Identify which cell holds the provided text, then report its [x, y] central coordinate. 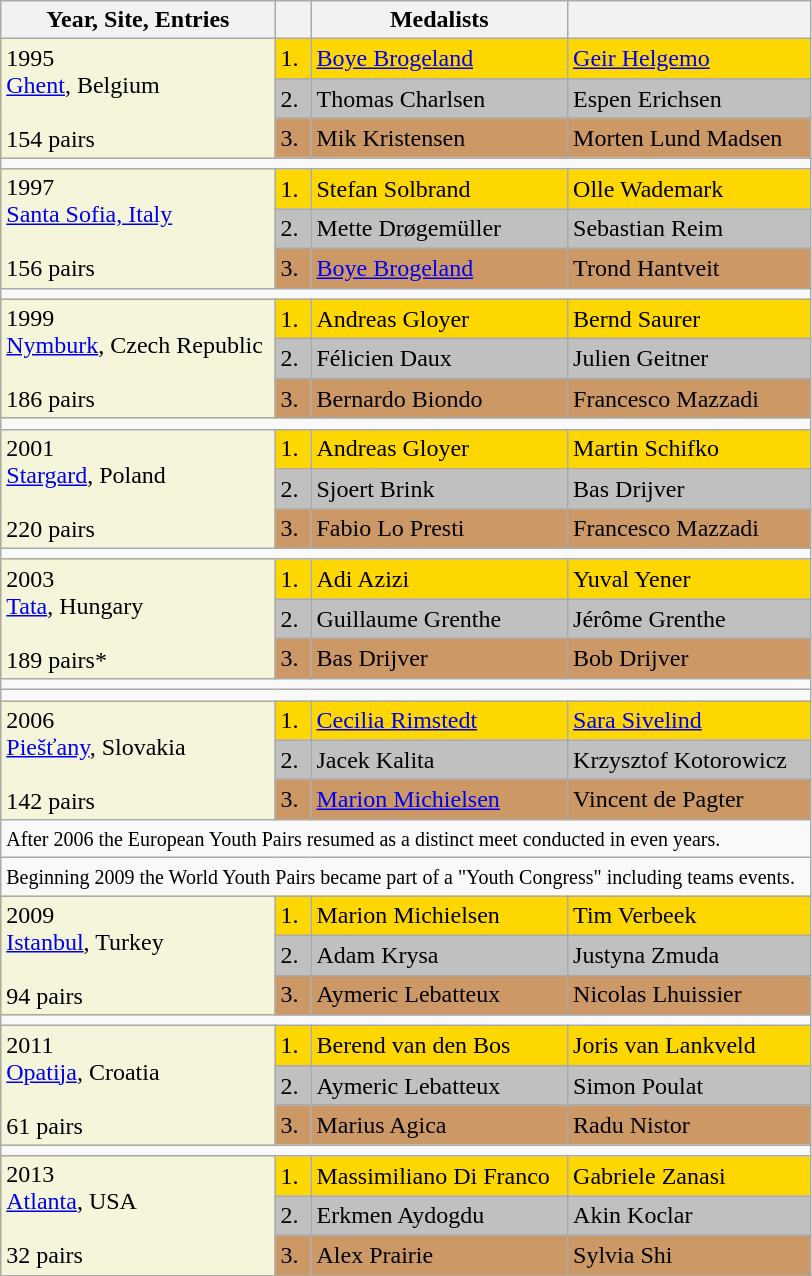
Trond Hantveit [690, 268]
2013Atlanta, USA 32 pairs [138, 1216]
Tim Verbeek [690, 916]
Stefan Solbrand [440, 189]
Simon Poulat [690, 1085]
Alex Prairie [440, 1255]
Gabriele Zanasi [690, 1176]
2009Istanbul, Turkey 94 pairs [138, 956]
2001Stargard, Poland 220 pairs [138, 488]
Bernd Saurer [690, 319]
Cecilia Rimstedt [440, 720]
Thomas Charlsen [440, 98]
Erkmen Aydogdu [440, 1216]
Jérôme Grenthe [690, 619]
Berend van den Bos [440, 1046]
Adam Krysa [440, 955]
Vincent de Pagter [690, 800]
Marius Agica [440, 1125]
Sylvia Shi [690, 1255]
2006Piešťany, Slovakia 142 pairs [138, 760]
Bob Drijver [690, 659]
Bernardo Biondo [440, 398]
Espen Erichsen [690, 98]
Medalists [440, 20]
Morten Lund Madsen [690, 138]
Sebastian Reim [690, 229]
Yuval Yener [690, 579]
Akin Koclar [690, 1216]
Year, Site, Entries [138, 20]
Geir Helgemo [690, 59]
Fabio Lo Presti [440, 529]
After 2006 the European Youth Pairs resumed as a distinct meet conducted in even years. [406, 839]
Radu Nistor [690, 1125]
Sjoert Brink [440, 489]
Massimiliano Di Franco [440, 1176]
Julien Geitner [690, 359]
Jacek Kalita [440, 760]
Martin Schifko [690, 449]
Adi Azizi [440, 579]
Krzysztof Kotorowicz [690, 760]
2003Tata, Hungary 189 pairs* [138, 618]
Sara Sivelind [690, 720]
Olle Wademark [690, 189]
Mette Drøgemüller [440, 229]
2011Opatija, Croatia 61 pairs [138, 1086]
1999Nymburk, Czech Republic 186 pairs [138, 358]
Justyna Zmuda [690, 955]
Joris van Lankveld [690, 1046]
Guillaume Grenthe [440, 619]
Beginning 2009 the World Youth Pairs became part of a "Youth Congress" including teams events. [406, 877]
Nicolas Lhuissier [690, 995]
Félicien Daux [440, 359]
1997Santa Sofia, Italy 156 pairs [138, 228]
Mik Kristensen [440, 138]
1995Ghent, Belgium 154 pairs [138, 98]
